Output the [x, y] coordinate of the center of the cell containing the given text.  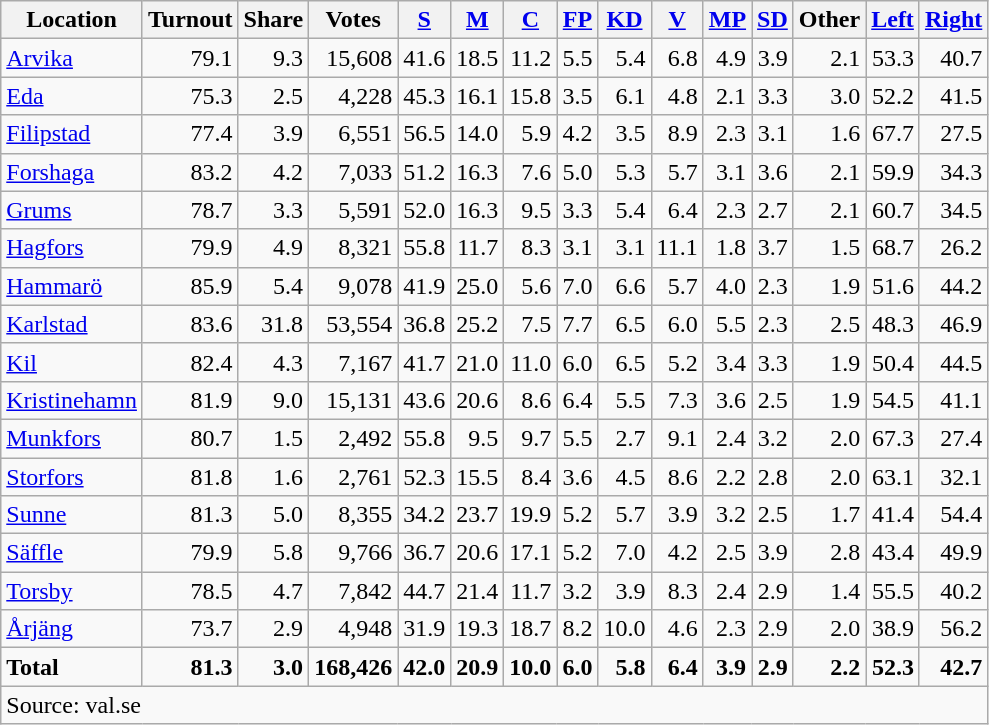
15.8 [530, 96]
41.7 [424, 362]
7.6 [530, 172]
85.9 [190, 286]
68.7 [893, 248]
45.3 [424, 96]
18.5 [478, 58]
8.9 [677, 134]
KD [624, 20]
9.0 [274, 400]
5,591 [354, 210]
SD [773, 20]
Grums [72, 210]
63.1 [893, 477]
27.4 [953, 438]
11.2 [530, 58]
7.7 [578, 324]
34.5 [953, 210]
67.7 [893, 134]
44.5 [953, 362]
52.0 [424, 210]
Votes [354, 20]
3.4 [727, 362]
Sunne [72, 515]
15,131 [354, 400]
Source: val.se [494, 705]
59.9 [893, 172]
44.7 [424, 591]
31.9 [424, 629]
42.0 [424, 667]
73.7 [190, 629]
Share [274, 20]
54.5 [893, 400]
51.2 [424, 172]
51.6 [893, 286]
4,948 [354, 629]
50.4 [893, 362]
41.1 [953, 400]
5.3 [624, 172]
8.2 [578, 629]
80.7 [190, 438]
26.2 [953, 248]
Total [72, 667]
46.9 [953, 324]
Location [72, 20]
60.7 [893, 210]
43.6 [424, 400]
16.1 [478, 96]
Årjäng [72, 629]
53,554 [354, 324]
5.6 [530, 286]
6,551 [354, 134]
Other [829, 20]
V [677, 20]
7,033 [354, 172]
S [424, 20]
36.8 [424, 324]
5.9 [530, 134]
41.6 [424, 58]
32.1 [953, 477]
31.8 [274, 324]
4.0 [727, 286]
9.3 [274, 58]
49.9 [953, 553]
6.1 [624, 96]
41.9 [424, 286]
9,766 [354, 553]
21.0 [478, 362]
7,167 [354, 362]
C [530, 20]
17.1 [530, 553]
1.7 [829, 515]
56.5 [424, 134]
81.8 [190, 477]
Eda [72, 96]
Säffle [72, 553]
15.5 [478, 477]
40.7 [953, 58]
83.2 [190, 172]
11.1 [677, 248]
18.7 [530, 629]
4.5 [624, 477]
9.1 [677, 438]
43.4 [893, 553]
168,426 [354, 667]
Kil [72, 362]
Filipstad [72, 134]
55.5 [893, 591]
44.2 [953, 286]
7.3 [677, 400]
14.0 [478, 134]
77.4 [190, 134]
27.5 [953, 134]
20.9 [478, 667]
Karlstad [72, 324]
7.5 [530, 324]
75.3 [190, 96]
2,492 [354, 438]
8.4 [530, 477]
Right [953, 20]
54.4 [953, 515]
81.9 [190, 400]
25.0 [478, 286]
Arvika [72, 58]
34.2 [424, 515]
42.7 [953, 667]
21.4 [478, 591]
FP [578, 20]
9.7 [530, 438]
36.7 [424, 553]
23.7 [478, 515]
11.0 [530, 362]
1.4 [829, 591]
7,842 [354, 591]
19.3 [478, 629]
48.3 [893, 324]
82.4 [190, 362]
Left [893, 20]
78.5 [190, 591]
M [478, 20]
Munkfors [72, 438]
67.3 [893, 438]
79.1 [190, 58]
56.2 [953, 629]
Kristinehamn [72, 400]
4.3 [274, 362]
8,321 [354, 248]
3.7 [773, 248]
Forshaga [72, 172]
Torsby [72, 591]
19.9 [530, 515]
6.6 [624, 286]
52.2 [893, 96]
6.8 [677, 58]
53.3 [893, 58]
4.6 [677, 629]
1.8 [727, 248]
2,761 [354, 477]
4.8 [677, 96]
4.7 [274, 591]
41.4 [893, 515]
83.6 [190, 324]
Hagfors [72, 248]
41.5 [953, 96]
8,355 [354, 515]
15,608 [354, 58]
34.3 [953, 172]
Storfors [72, 477]
9,078 [354, 286]
4,228 [354, 96]
Hammarö [72, 286]
Turnout [190, 20]
38.9 [893, 629]
25.2 [478, 324]
78.7 [190, 210]
MP [727, 20]
40.2 [953, 591]
